Find where the given text appears and provide that cell's center as [x, y] coordinate. 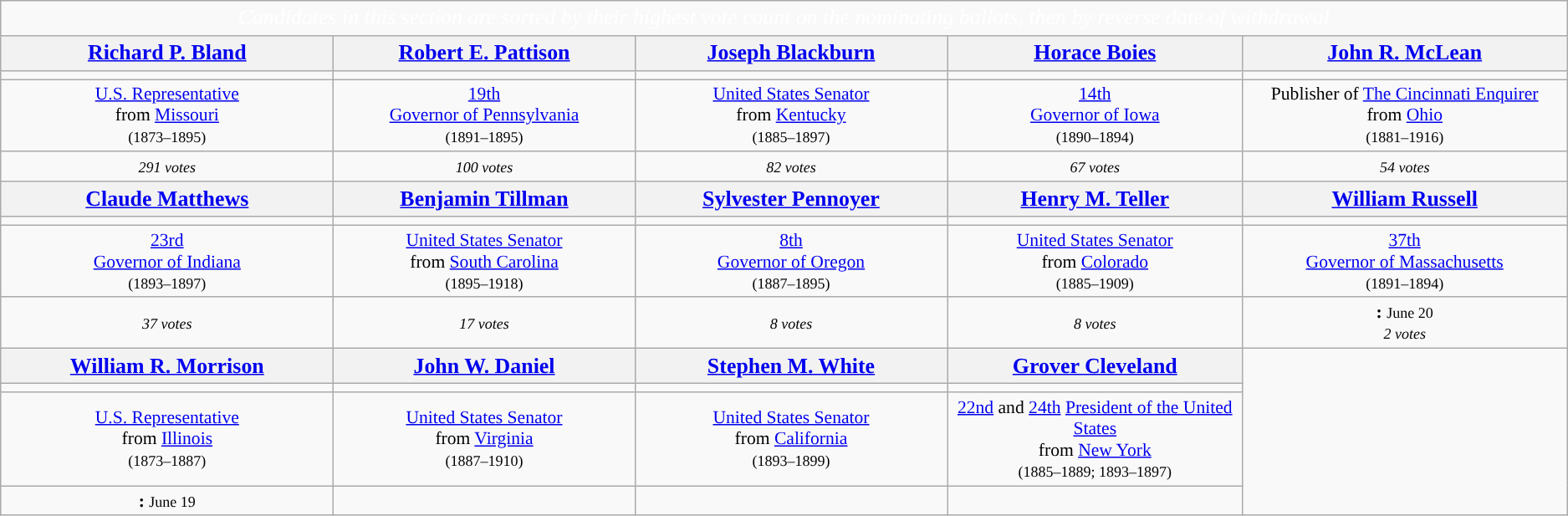
Sylvester Pennoyer [791, 199]
United States Senatorfrom South Carolina(1895–1918) [484, 261]
Publisher of The Cincinnati Enquirerfrom Ohio(1881–1916) [1405, 115]
John W. Daniel [484, 366]
: June 202 votes [1405, 323]
23rdGovernor of Indiana(1893–1897) [167, 261]
Richard P. Bland [167, 54]
: June 19 [167, 501]
Candidates in this section are sorted by their highest vote count on the nominating ballots, then by reverse date of withdrawal [784, 18]
U.S. Representativefrom Illinois(1873–1887) [167, 439]
Horace Boies [1096, 54]
Stephen M. White [791, 366]
291 votes [167, 167]
54 votes [1405, 167]
Benjamin Tillman [484, 199]
37thGovernor of Massachusetts(1891–1894) [1405, 261]
100 votes [484, 167]
Claude Matthews [167, 199]
United States Senatorfrom California(1893–1899) [791, 439]
Joseph Blackburn [791, 54]
Henry M. Teller [1096, 199]
19thGovernor of Pennsylvania(1891–1895) [484, 115]
37 votes [167, 323]
United States Senatorfrom Kentucky(1885–1897) [791, 115]
22nd and 24th President of the United Statesfrom New York(1885–1889; 1893–1897) [1096, 439]
United States Senatorfrom Virginia(1887–1910) [484, 439]
8thGovernor of Oregon(1887–1895) [791, 261]
17 votes [484, 323]
Robert E. Pattison [484, 54]
United States Senatorfrom Colorado(1885–1909) [1096, 261]
67 votes [1096, 167]
U.S. Representativefrom Missouri(1873–1895) [167, 115]
Grover Cleveland [1096, 366]
William Russell [1405, 199]
William R. Morrison [167, 366]
82 votes [791, 167]
14thGovernor of Iowa(1890–1894) [1096, 115]
John R. McLean [1405, 54]
